Locate the cell with the specified text and output its (x, y) center coordinate. 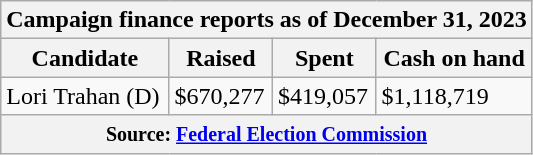
Candidate (85, 58)
Source: Federal Election Commission (266, 134)
Raised (220, 58)
$419,057 (324, 96)
$1,118,719 (454, 96)
Lori Trahan (D) (85, 96)
$670,277 (220, 96)
Spent (324, 58)
Campaign finance reports as of December 31, 2023 (266, 20)
Cash on hand (454, 58)
